Search for the cell housing the specified text and yield its (X, Y) center coordinate. 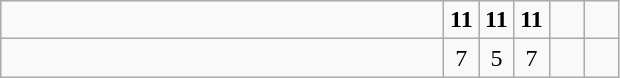
5 (496, 58)
